Pinpoint the cell where the given text exists, returning its (X, Y) midpoint coordinate. 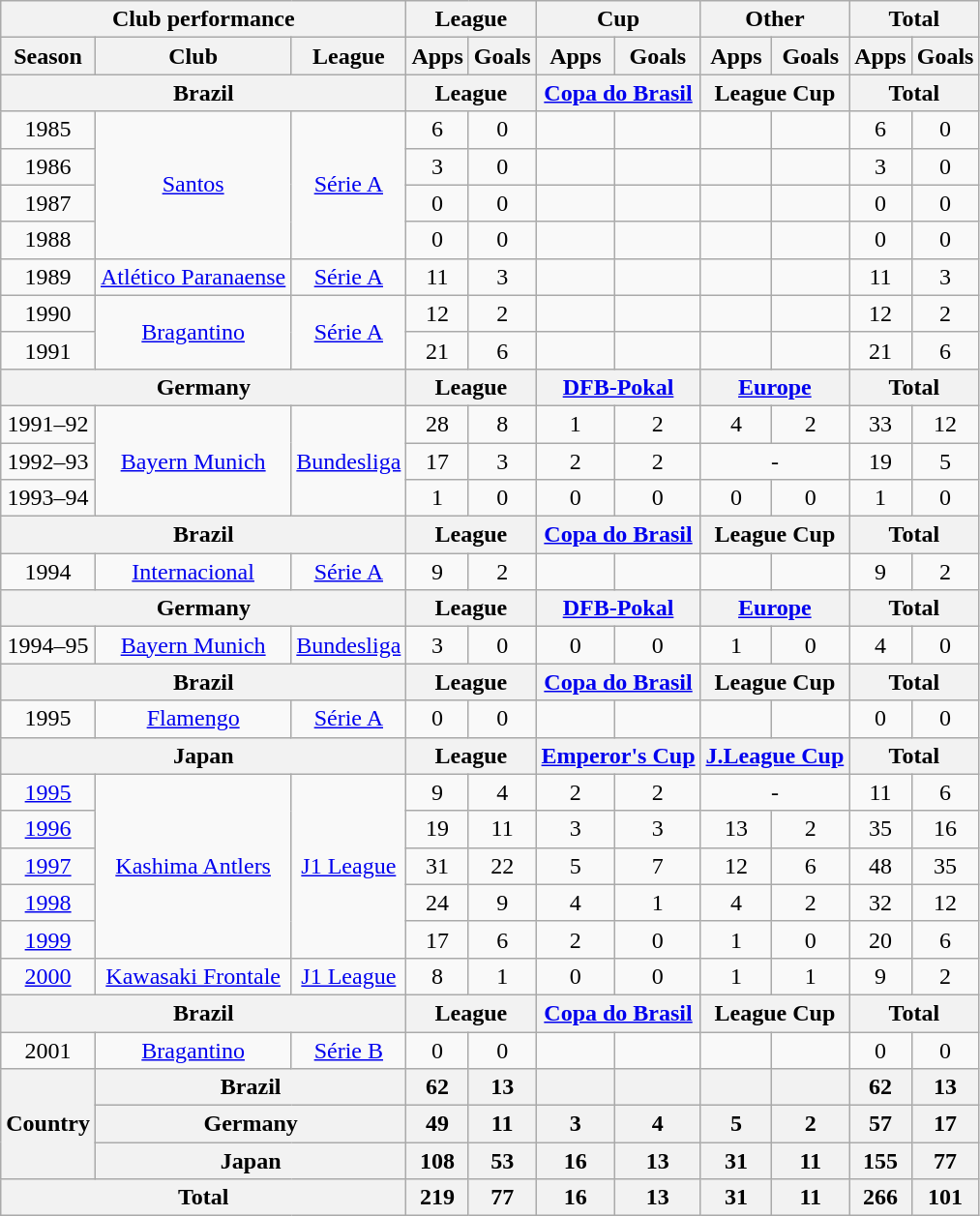
Santos (193, 185)
48 (880, 866)
Kashima Antlers (193, 866)
1997 (48, 866)
32 (880, 903)
1985 (48, 130)
28 (437, 424)
20 (880, 939)
1998 (48, 903)
Internacional (193, 572)
J.League Cup (775, 756)
155 (880, 1161)
219 (437, 1198)
1990 (48, 313)
1999 (48, 939)
Flamengo (193, 719)
49 (437, 1124)
101 (945, 1198)
Emperor's Cup (618, 756)
Club (193, 56)
Season (48, 56)
1991–92 (48, 424)
Atlético Paranaense (193, 277)
Other (775, 19)
1993–94 (48, 498)
Club performance (203, 19)
1988 (48, 240)
1994–95 (48, 645)
33 (880, 424)
1991 (48, 350)
7 (658, 866)
57 (880, 1124)
Cup (618, 19)
Country (48, 1124)
2000 (48, 976)
1996 (48, 829)
53 (502, 1161)
22 (502, 866)
1987 (48, 203)
1994 (48, 572)
108 (437, 1161)
2001 (48, 1050)
1989 (48, 277)
1992–93 (48, 461)
Kawasaki Frontale (193, 976)
1986 (48, 166)
266 (880, 1198)
Série B (348, 1050)
24 (437, 903)
